Output the [X, Y] coordinate of the center of the cell containing the given text.  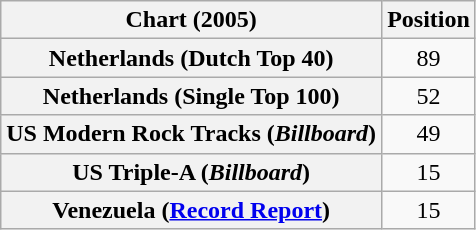
52 [429, 96]
89 [429, 58]
US Modern Rock Tracks (Billboard) [192, 134]
Venezuela (Record Report) [192, 210]
Netherlands (Dutch Top 40) [192, 58]
US Triple-A (Billboard) [192, 172]
Chart (2005) [192, 20]
Netherlands (Single Top 100) [192, 96]
49 [429, 134]
Position [429, 20]
